Provide the [X, Y] coordinate of the cell's center where the given text is located.  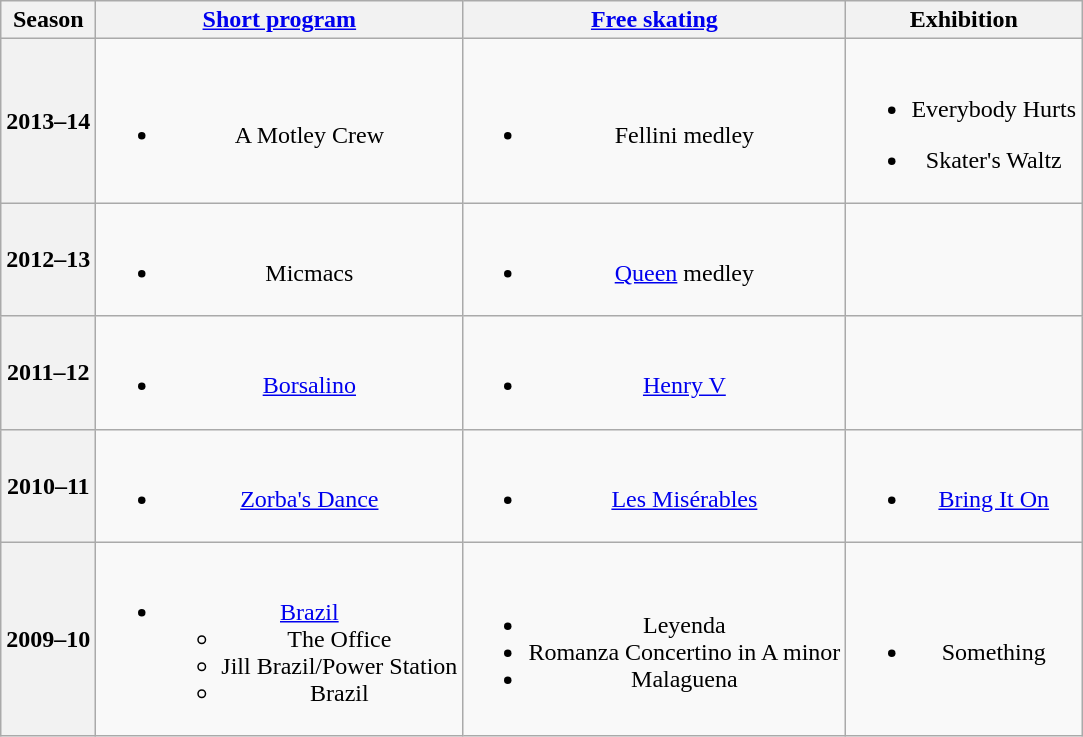
Something [964, 639]
2010–11 [48, 486]
Henry V [654, 372]
2013–14 [48, 121]
2011–12 [48, 372]
Les Misérables [654, 486]
Season [48, 20]
2009–10 [48, 639]
Free skating [654, 20]
Leyenda Romanza Concertino in A minorMalaguena [654, 639]
2012–13 [48, 260]
Everybody Hurts Skater's Waltz [964, 121]
Queen medley [654, 260]
Exhibition [964, 20]
Borsalino [280, 372]
Brazil The OfficeJill Brazil/Power StationBrazil [280, 639]
Short program [280, 20]
Bring It On [964, 486]
Zorba's Dance [280, 486]
Micmacs [280, 260]
Fellini medley [654, 121]
A Motley Crew [280, 121]
